Return (X, Y) of the center of cell containing provided text 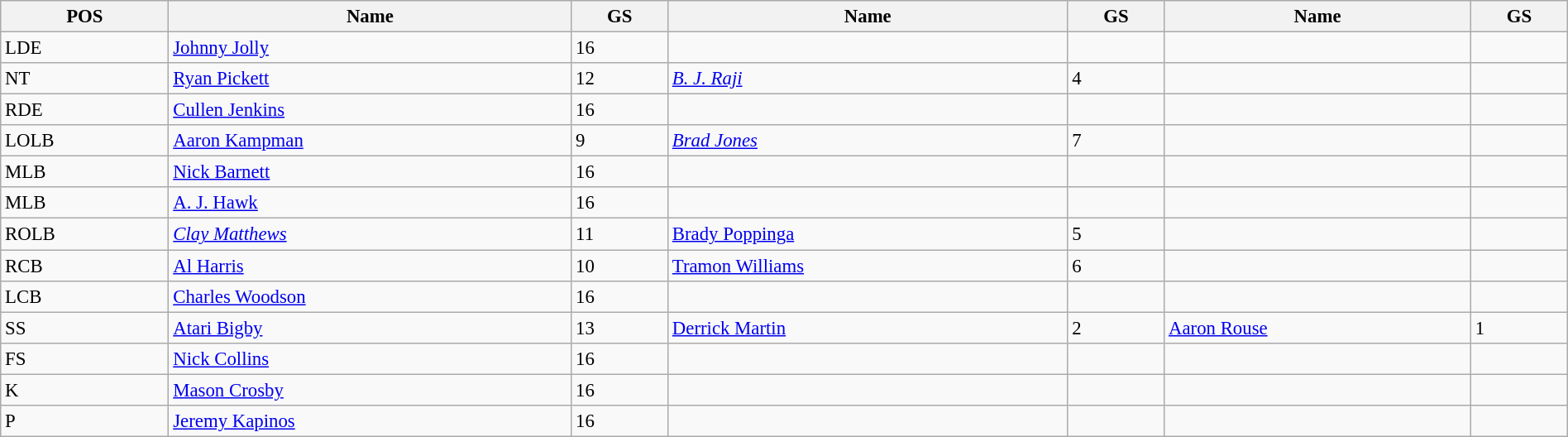
Brad Jones (868, 141)
LCB (84, 296)
LOLB (84, 141)
Derrick Martin (868, 328)
RDE (84, 110)
Tramon Williams (868, 266)
LDE (84, 48)
NT (84, 79)
POS (84, 17)
Charles Woodson (370, 296)
6 (1116, 266)
RCB (84, 266)
Mason Crosby (370, 390)
Johnny Jolly (370, 48)
Al Harris (370, 266)
Aaron Rouse (1318, 328)
11 (620, 234)
2 (1116, 328)
B. J. Raji (868, 79)
Cullen Jenkins (370, 110)
10 (620, 266)
Ryan Pickett (370, 79)
K (84, 390)
P (84, 421)
Aaron Kampman (370, 141)
Nick Barnett (370, 172)
12 (620, 79)
Jeremy Kapinos (370, 421)
Clay Matthews (370, 234)
5 (1116, 234)
SS (84, 328)
7 (1116, 141)
9 (620, 141)
1 (1518, 328)
Brady Poppinga (868, 234)
13 (620, 328)
Nick Collins (370, 358)
4 (1116, 79)
ROLB (84, 234)
FS (84, 358)
A. J. Hawk (370, 203)
Atari Bigby (370, 328)
